Detect which cell encompasses the target text, then output its (X, Y) center coordinate. 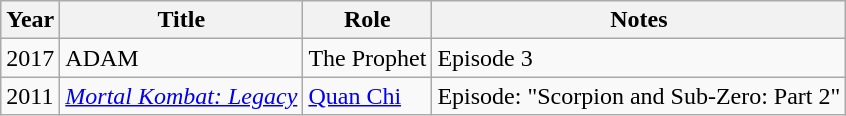
Notes (639, 20)
Year (30, 20)
Quan Chi (368, 96)
2017 (30, 58)
Mortal Kombat: Legacy (182, 96)
ADAM (182, 58)
Role (368, 20)
Title (182, 20)
The Prophet (368, 58)
2011 (30, 96)
Episode: "Scorpion and Sub-Zero: Part 2" (639, 96)
Episode 3 (639, 58)
